Locate the cell with the specified text and output its [x, y] center coordinate. 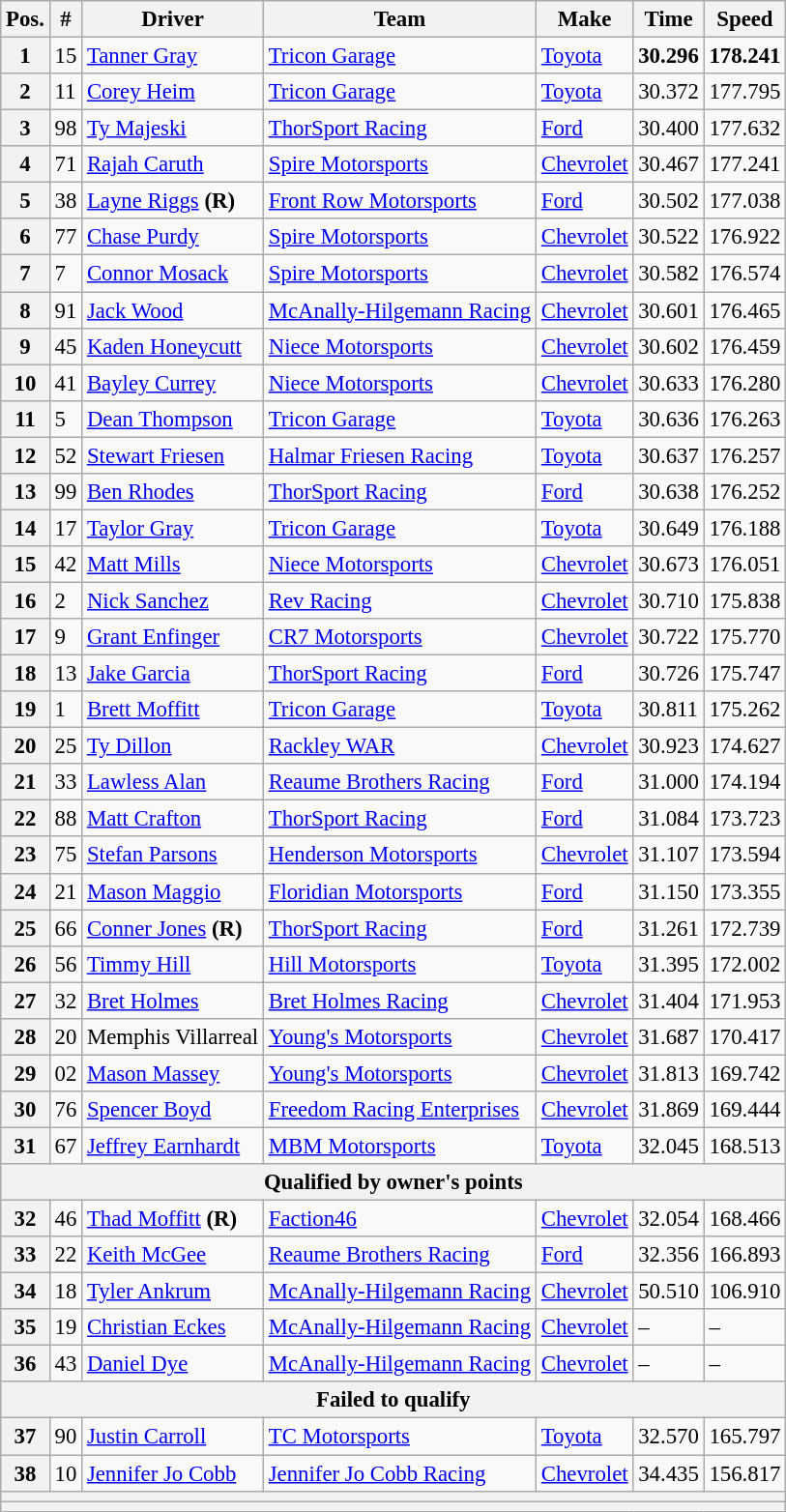
Ben Rhodes [173, 492]
Kaden Honeycutt [173, 346]
31.869 [669, 1110]
176.188 [744, 528]
Henderson Motorsports [399, 856]
Layne Riggs (R) [173, 201]
34.435 [669, 1473]
Bret Holmes Racing [399, 1001]
50.510 [669, 1292]
4 [25, 164]
175.770 [744, 637]
Rev Racing [399, 600]
Team [399, 19]
75 [66, 856]
Tyler Ankrum [173, 1292]
Christian Eckes [173, 1327]
174.194 [744, 782]
Matt Crafton [173, 819]
Halmar Friesen Racing [399, 455]
Taylor Gray [173, 528]
174.627 [744, 746]
Hill Motorsports [399, 964]
98 [66, 129]
30.502 [669, 201]
30.582 [669, 274]
Connor Mosack [173, 274]
Matt Mills [173, 565]
30.601 [669, 310]
Faction46 [399, 1219]
30 [25, 1110]
71 [66, 164]
TC Motorsports [399, 1437]
Stefan Parsons [173, 856]
Pos. [25, 19]
173.723 [744, 819]
Daniel Dye [173, 1364]
30.638 [669, 492]
177.038 [744, 201]
Bret Holmes [173, 1001]
178.241 [744, 56]
MBM Motorsports [399, 1146]
175.838 [744, 600]
26 [25, 964]
Jeffrey Earnhardt [173, 1146]
Jennifer Jo Cobb [173, 1473]
172.739 [744, 928]
165.797 [744, 1437]
02 [66, 1073]
27 [25, 1001]
14 [25, 528]
30.467 [669, 164]
6 [25, 237]
Speed [744, 19]
Keith McGee [173, 1255]
Conner Jones (R) [173, 928]
173.594 [744, 856]
Spencer Boyd [173, 1110]
176.263 [744, 419]
37 [25, 1437]
23 [25, 856]
31 [25, 1146]
30.923 [669, 746]
32.054 [669, 1219]
31.395 [669, 964]
24 [25, 891]
66 [66, 928]
Timmy Hill [173, 964]
52 [66, 455]
31.404 [669, 1001]
Floridian Motorsports [399, 891]
28 [25, 1037]
31.813 [669, 1073]
16 [25, 600]
30.673 [669, 565]
166.893 [744, 1255]
Freedom Racing Enterprises [399, 1110]
29 [25, 1073]
CR7 Motorsports [399, 637]
32.356 [669, 1255]
31.261 [669, 928]
Failed to qualify [393, 1401]
Nick Sanchez [173, 600]
30.811 [669, 710]
31.107 [669, 856]
Jennifer Jo Cobb Racing [399, 1473]
Ty Dillon [173, 746]
30.637 [669, 455]
46 [66, 1219]
Memphis Villarreal [173, 1037]
30.372 [669, 92]
Jack Wood [173, 310]
30.633 [669, 383]
Mason Massey [173, 1073]
30.649 [669, 528]
Front Row Motorsports [399, 201]
Dean Thompson [173, 419]
Qualified by owner's points [393, 1182]
176.252 [744, 492]
30.296 [669, 56]
32.045 [669, 1146]
35 [25, 1327]
Make [584, 19]
31.150 [669, 891]
Stewart Friesen [173, 455]
Mason Maggio [173, 891]
176.257 [744, 455]
32.570 [669, 1437]
Jake Garcia [173, 674]
43 [66, 1364]
Chase Purdy [173, 237]
168.466 [744, 1219]
30.602 [669, 346]
88 [66, 819]
156.817 [744, 1473]
30.710 [669, 600]
169.742 [744, 1073]
45 [66, 346]
176.922 [744, 237]
Ty Majeski [173, 129]
99 [66, 492]
8 [25, 310]
Rajah Caruth [173, 164]
172.002 [744, 964]
31.084 [669, 819]
171.953 [744, 1001]
Driver [173, 19]
Corey Heim [173, 92]
106.910 [744, 1292]
176.051 [744, 565]
Grant Enfinger [173, 637]
175.747 [744, 674]
176.574 [744, 274]
Brett Moffitt [173, 710]
67 [66, 1146]
173.355 [744, 891]
3 [25, 129]
41 [66, 383]
176.459 [744, 346]
56 [66, 964]
90 [66, 1437]
175.262 [744, 710]
Justin Carroll [173, 1437]
168.513 [744, 1146]
177.795 [744, 92]
91 [66, 310]
30.722 [669, 637]
Time [669, 19]
76 [66, 1110]
34 [25, 1292]
36 [25, 1364]
31.687 [669, 1037]
Tanner Gray [173, 56]
Rackley WAR [399, 746]
Lawless Alan [173, 782]
77 [66, 237]
Bayley Currey [173, 383]
176.465 [744, 310]
30.522 [669, 237]
170.417 [744, 1037]
30.726 [669, 674]
Thad Moffitt (R) [173, 1219]
177.632 [744, 129]
169.444 [744, 1110]
30.636 [669, 419]
31.000 [669, 782]
12 [25, 455]
176.280 [744, 383]
# [66, 19]
30.400 [669, 129]
177.241 [744, 164]
42 [66, 565]
